Provide the (x, y) coordinate of the cell's center where the given text is located.  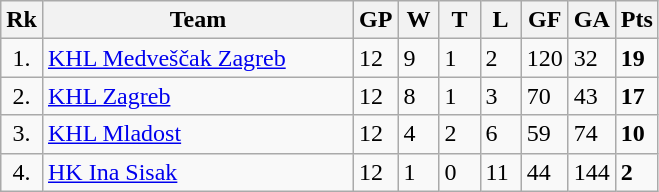
44 (544, 172)
8 (418, 96)
GP (376, 20)
3 (500, 96)
0 (460, 172)
9 (418, 58)
KHL Zagreb (198, 96)
2. (22, 96)
GA (592, 20)
120 (544, 58)
59 (544, 134)
4 (418, 134)
43 (592, 96)
74 (592, 134)
4. (22, 172)
144 (592, 172)
GF (544, 20)
KHL Medveščak Zagreb (198, 58)
19 (636, 58)
L (500, 20)
KHL Mladost (198, 134)
70 (544, 96)
HK Ina Sisak (198, 172)
1. (22, 58)
Rk (22, 20)
11 (500, 172)
3. (22, 134)
17 (636, 96)
W (418, 20)
T (460, 20)
Team (198, 20)
10 (636, 134)
32 (592, 58)
Pts (636, 20)
6 (500, 134)
